From the cell containing the given text, extract its center point as (X, Y) coordinate. 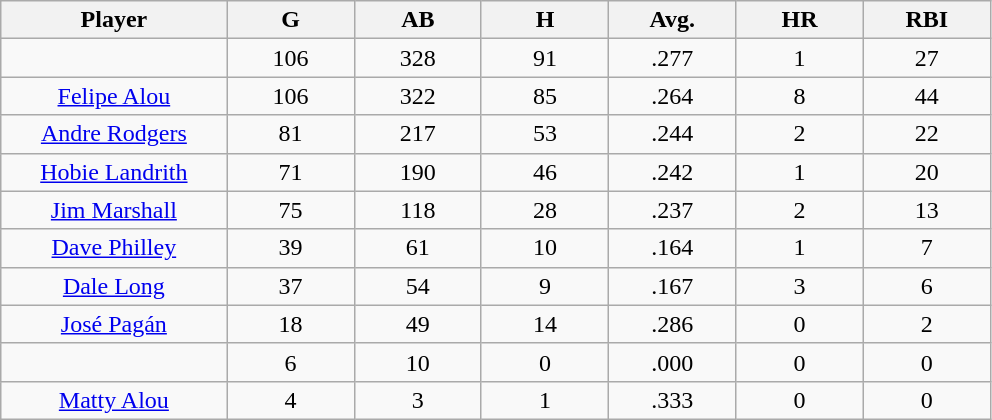
53 (544, 134)
54 (418, 286)
18 (290, 324)
Matty Alou (114, 400)
Player (114, 20)
José Pagán (114, 324)
Avg. (672, 20)
28 (544, 210)
20 (926, 172)
Jim Marshall (114, 210)
85 (544, 96)
61 (418, 248)
37 (290, 286)
71 (290, 172)
AB (418, 20)
.237 (672, 210)
328 (418, 58)
Dale Long (114, 286)
75 (290, 210)
.286 (672, 324)
.244 (672, 134)
44 (926, 96)
.167 (672, 286)
9 (544, 286)
.333 (672, 400)
118 (418, 210)
81 (290, 134)
.242 (672, 172)
Dave Philley (114, 248)
7 (926, 248)
91 (544, 58)
46 (544, 172)
27 (926, 58)
22 (926, 134)
.264 (672, 96)
.000 (672, 362)
49 (418, 324)
.164 (672, 248)
39 (290, 248)
HR (800, 20)
H (544, 20)
G (290, 20)
Felipe Alou (114, 96)
13 (926, 210)
14 (544, 324)
Andre Rodgers (114, 134)
RBI (926, 20)
Hobie Landrith (114, 172)
4 (290, 400)
322 (418, 96)
8 (800, 96)
217 (418, 134)
190 (418, 172)
.277 (672, 58)
